Detect which cell encompasses the target text, then output its (X, Y) center coordinate. 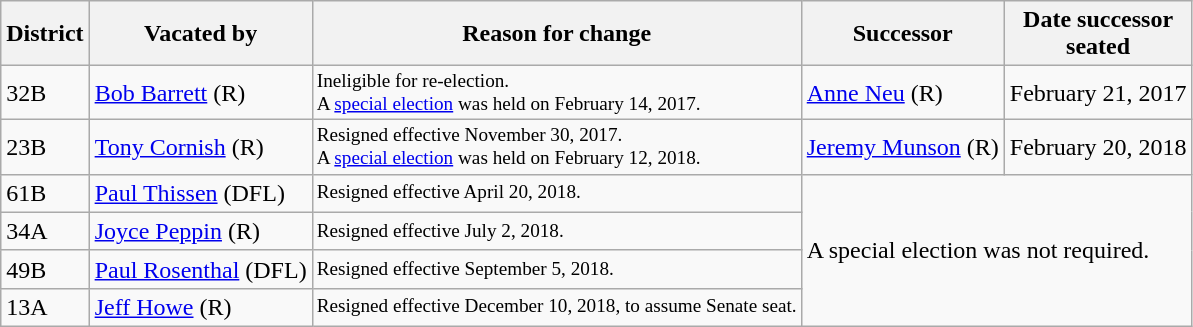
Resigned effective November 30, 2017.A special election was held on February 12, 2018. (556, 147)
District (45, 34)
13A (45, 307)
23B (45, 147)
Jeff Howe (R) (200, 307)
Resigned effective December 10, 2018, to assume Senate seat. (556, 307)
Vacated by (200, 34)
Resigned effective April 20, 2018. (556, 193)
Jeremy Munson (R) (902, 147)
February 20, 2018 (1098, 147)
Anne Neu (R) (902, 93)
49B (45, 269)
61B (45, 193)
February 21, 2017 (1098, 93)
Ineligible for re-election.A special election was held on February 14, 2017. (556, 93)
Date successorseated (1098, 34)
Paul Rosenthal (DFL) (200, 269)
A special election was not required. (996, 250)
Successor (902, 34)
32B (45, 93)
Bob Barrett (R) (200, 93)
Tony Cornish (R) (200, 147)
Resigned effective September 5, 2018. (556, 269)
Paul Thissen (DFL) (200, 193)
Reason for change (556, 34)
Resigned effective July 2, 2018. (556, 231)
Joyce Peppin (R) (200, 231)
34A (45, 231)
